Capture the cell that displays the provided text and extract its [x, y] central coordinate. 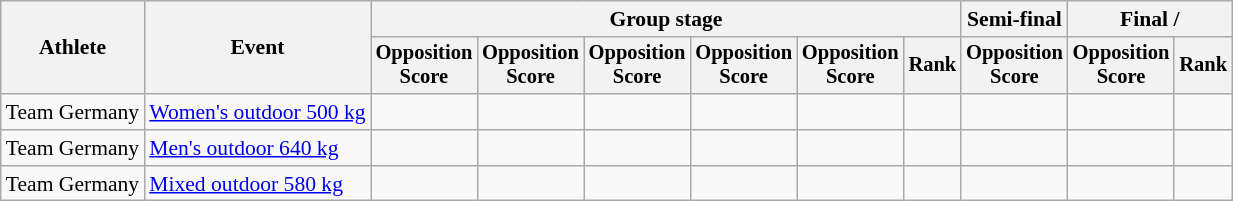
Semi-final [1014, 19]
Women's outdoor 500 kg [257, 112]
Men's outdoor 640 kg [257, 148]
Final / [1150, 19]
Event [257, 48]
Athlete [72, 48]
Group stage [666, 19]
